Determine the (x, y) coordinate at the center of the cell enclosing the given text.  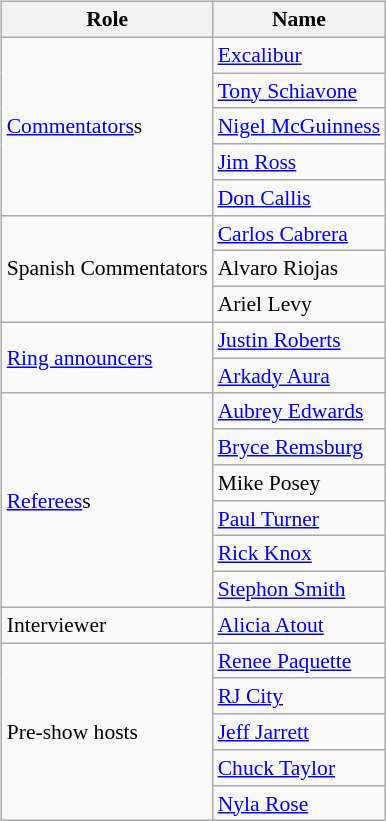
Jim Ross (300, 162)
Tony Schiavone (300, 91)
Role (108, 20)
Ring announcers (108, 358)
Aubrey Edwards (300, 411)
Don Callis (300, 198)
RJ City (300, 696)
Bryce Remsburg (300, 447)
Refereess (108, 500)
Name (300, 20)
Nigel McGuinness (300, 126)
Justin Roberts (300, 340)
Interviewer (108, 625)
Nyla Rose (300, 803)
Alicia Atout (300, 625)
Stephon Smith (300, 590)
Paul Turner (300, 518)
Chuck Taylor (300, 768)
Renee Paquette (300, 661)
Excalibur (300, 55)
Alvaro Riojas (300, 269)
Jeff Jarrett (300, 732)
Arkady Aura (300, 376)
Rick Knox (300, 554)
Spanish Commentators (108, 268)
Pre-show hosts (108, 732)
Mike Posey (300, 483)
Ariel Levy (300, 305)
Commentatorss (108, 126)
Carlos Cabrera (300, 233)
